From the cell containing the given text, extract its center point as (X, Y) coordinate. 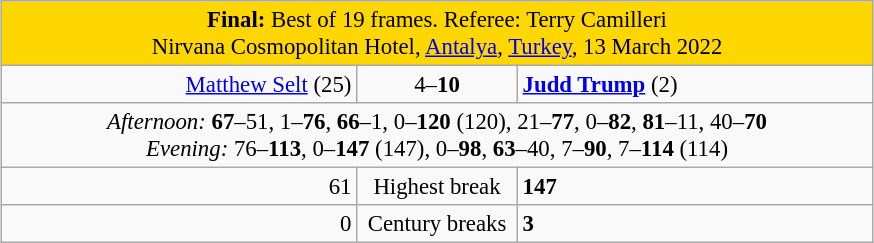
61 (179, 187)
4–10 (438, 85)
Matthew Selt (25) (179, 85)
Highest break (438, 187)
3 (695, 224)
0 (179, 224)
Afternoon: 67–51, 1–76, 66–1, 0–120 (120), 21–77, 0–82, 81–11, 40–70Evening: 76–113, 0–147 (147), 0–98, 63–40, 7–90, 7–114 (114) (437, 136)
Century breaks (438, 224)
Final: Best of 19 frames. Referee: Terry Camilleri Nirvana Cosmopolitan Hotel, Antalya, Turkey, 13 March 2022 (437, 34)
147 (695, 187)
Judd Trump (2) (695, 85)
